Output the (X, Y) coordinate of the center of the cell containing the given text.  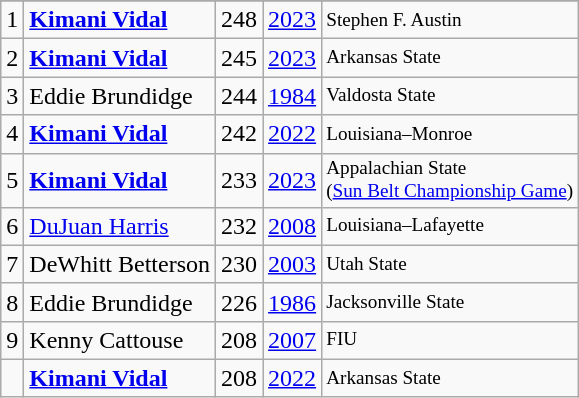
2008 (292, 226)
Jacksonville State (450, 302)
1986 (292, 302)
245 (240, 58)
244 (240, 96)
226 (240, 302)
248 (240, 20)
Kenny Cattouse (120, 340)
DeWhitt Betterson (120, 264)
Stephen F. Austin (450, 20)
5 (12, 180)
4 (12, 134)
233 (240, 180)
FIU (450, 340)
242 (240, 134)
Utah State (450, 264)
8 (12, 302)
2003 (292, 264)
DuJuan Harris (120, 226)
2007 (292, 340)
Valdosta State (450, 96)
3 (12, 96)
7 (12, 264)
6 (12, 226)
Louisiana–Monroe (450, 134)
230 (240, 264)
1 (12, 20)
2 (12, 58)
1984 (292, 96)
Louisiana–Lafayette (450, 226)
232 (240, 226)
9 (12, 340)
Appalachian State(Sun Belt Championship Game) (450, 180)
